Capture the cell that displays the provided text and extract its (x, y) central coordinate. 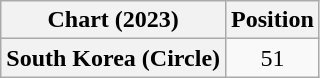
South Korea (Circle) (114, 58)
51 (273, 58)
Position (273, 20)
Chart (2023) (114, 20)
